Return the (X, Y) coordinate for the center point of the cell that contains the specified text.  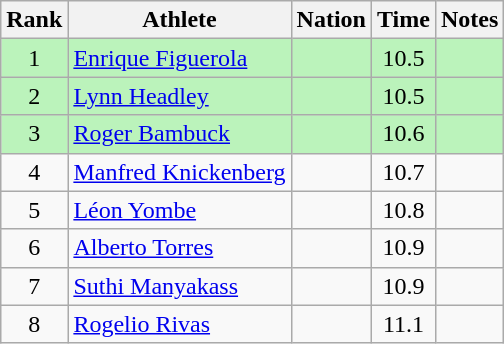
Enrique Figuerola (180, 58)
4 (34, 172)
2 (34, 96)
Manfred Knickenberg (180, 172)
7 (34, 286)
Time (403, 20)
Rank (34, 20)
10.6 (403, 134)
Alberto Torres (180, 248)
6 (34, 248)
3 (34, 134)
10.8 (403, 210)
8 (34, 324)
10.7 (403, 172)
1 (34, 58)
Roger Bambuck (180, 134)
Athlete (180, 20)
Suthi Manyakass (180, 286)
Léon Yombe (180, 210)
Notes (469, 20)
11.1 (403, 324)
Lynn Headley (180, 96)
5 (34, 210)
Rogelio Rivas (180, 324)
Nation (331, 20)
